Provide the (X, Y) coordinate of the cell's center where the given text is located.  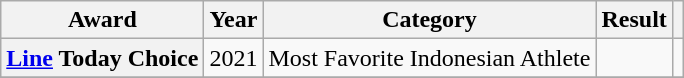
Year (234, 20)
Award (102, 20)
Line Today Choice (102, 58)
2021 (234, 58)
Most Favorite Indonesian Athlete (430, 58)
Category (430, 20)
Result (634, 20)
